Extract the (X, Y) coordinate from the center of the cell holding the provided text.  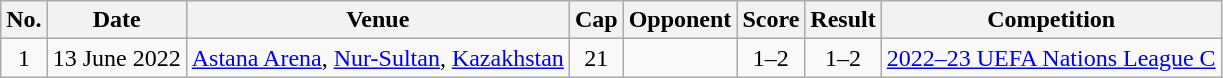
No. (24, 20)
Date (116, 20)
Competition (1051, 20)
2022–23 UEFA Nations League C (1051, 58)
Cap (596, 20)
Venue (378, 20)
Score (771, 20)
Result (843, 20)
Opponent (680, 20)
Astana Arena, Nur-Sultan, Kazakhstan (378, 58)
1 (24, 58)
21 (596, 58)
13 June 2022 (116, 58)
